Determine the [x, y] coordinate at the center of the cell enclosing the given text.  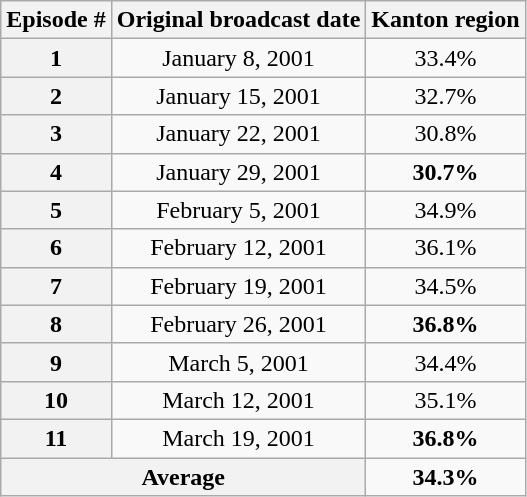
34.3% [446, 477]
January 8, 2001 [238, 58]
11 [56, 438]
5 [56, 210]
January 22, 2001 [238, 134]
2 [56, 96]
30.8% [446, 134]
33.4% [446, 58]
February 12, 2001 [238, 248]
35.1% [446, 400]
January 29, 2001 [238, 172]
Average [184, 477]
3 [56, 134]
36.1% [446, 248]
9 [56, 362]
34.4% [446, 362]
8 [56, 324]
Original broadcast date [238, 20]
4 [56, 172]
February 19, 2001 [238, 286]
Kanton region [446, 20]
March 19, 2001 [238, 438]
10 [56, 400]
January 15, 2001 [238, 96]
February 26, 2001 [238, 324]
6 [56, 248]
March 12, 2001 [238, 400]
Episode # [56, 20]
1 [56, 58]
7 [56, 286]
February 5, 2001 [238, 210]
34.5% [446, 286]
32.7% [446, 96]
30.7% [446, 172]
34.9% [446, 210]
March 5, 2001 [238, 362]
